Locate the cell with the specified text and output its [x, y] center coordinate. 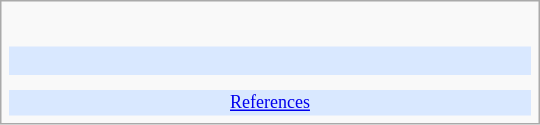
References [270, 103]
